From the cell containing the given text, extract its center point as (x, y) coordinate. 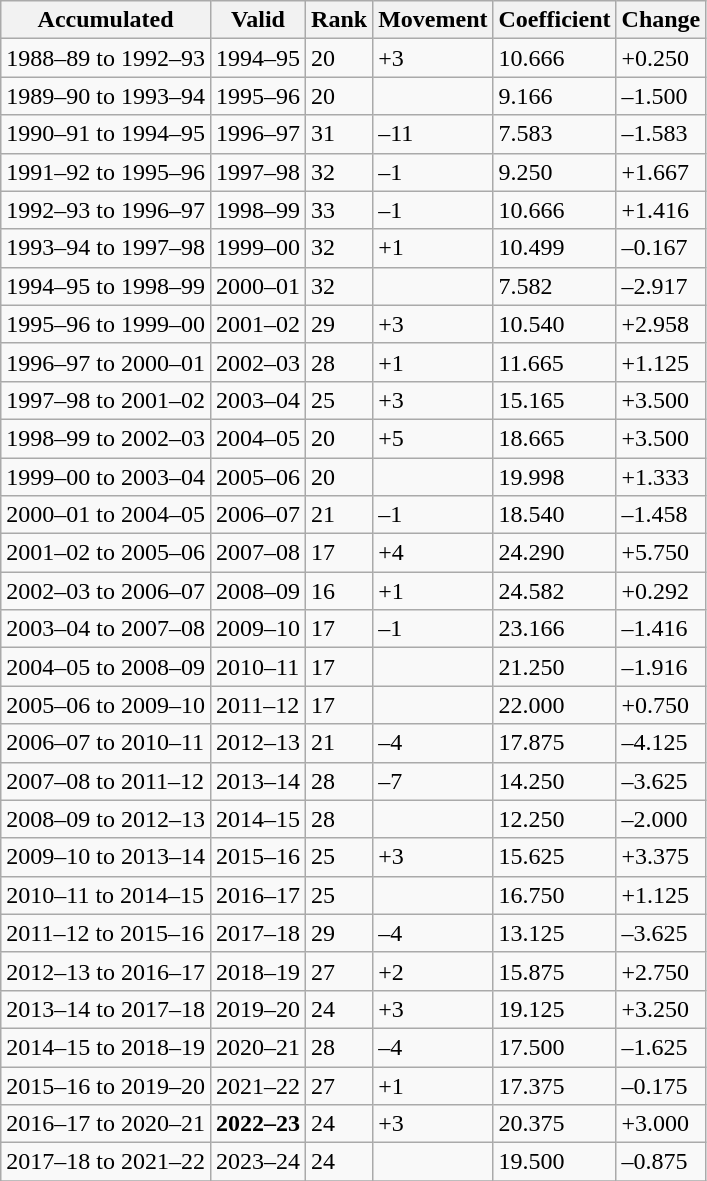
17.875 (554, 743)
1993–94 to 1997–98 (106, 248)
18.540 (554, 515)
1995–96 to 1999–00 (106, 324)
+3.250 (661, 1009)
1996–97 (258, 134)
33 (340, 210)
–2.000 (661, 819)
1992–93 to 1996–97 (106, 210)
10.499 (554, 248)
19.998 (554, 477)
2023–24 (258, 1162)
2007–08 to 2011–12 (106, 781)
2003–04 to 2007–08 (106, 629)
2017–18 to 2021–22 (106, 1162)
2012–13 to 2016–17 (106, 971)
2017–18 (258, 933)
2014–15 to 2018–19 (106, 1047)
22.000 (554, 705)
2000–01 to 2004–05 (106, 515)
1988–89 to 1992–93 (106, 58)
+5 (433, 438)
2001–02 to 2005–06 (106, 553)
2013–14 to 2017–18 (106, 1009)
–4.125 (661, 743)
16.750 (554, 895)
2010–11 (258, 667)
2018–19 (258, 971)
2010–11 to 2014–15 (106, 895)
1999–00 to 2003–04 (106, 477)
–1.500 (661, 96)
+3.000 (661, 1124)
2008–09 (258, 591)
2006–07 to 2010–11 (106, 743)
Change (661, 20)
+3.375 (661, 857)
18.665 (554, 438)
2015–16 to 2019–20 (106, 1085)
1999–00 (258, 248)
+2.958 (661, 324)
2015–16 (258, 857)
2007–08 (258, 553)
2005–06 to 2009–10 (106, 705)
24.290 (554, 553)
2019–20 (258, 1009)
+5.750 (661, 553)
+1.667 (661, 172)
–0.167 (661, 248)
2012–13 (258, 743)
2022–23 (258, 1124)
2001–02 (258, 324)
–7 (433, 781)
Accumulated (106, 20)
1989–90 to 1993–94 (106, 96)
2016–17 (258, 895)
+2 (433, 971)
1998–99 (258, 210)
21.250 (554, 667)
1997–98 to 2001–02 (106, 400)
–0.875 (661, 1162)
+0.250 (661, 58)
–1.458 (661, 515)
–2.917 (661, 286)
9.166 (554, 96)
7.583 (554, 134)
9.250 (554, 172)
2000–01 (258, 286)
24.582 (554, 591)
2011–12 to 2015–16 (106, 933)
1994–95 to 1998–99 (106, 286)
31 (340, 134)
2002–03 to 2006–07 (106, 591)
Coefficient (554, 20)
10.540 (554, 324)
–1.416 (661, 629)
17.500 (554, 1047)
Movement (433, 20)
15.165 (554, 400)
15.875 (554, 971)
16 (340, 591)
13.125 (554, 933)
–1.625 (661, 1047)
–0.175 (661, 1085)
Valid (258, 20)
15.625 (554, 857)
2009–10 (258, 629)
14.250 (554, 781)
1990–91 to 1994–95 (106, 134)
1994–95 (258, 58)
7.582 (554, 286)
2016–17 to 2020–21 (106, 1124)
1991–92 to 1995–96 (106, 172)
19.500 (554, 1162)
2004–05 (258, 438)
+1.416 (661, 210)
17.375 (554, 1085)
2004–05 to 2008–09 (106, 667)
2003–04 (258, 400)
2009–10 to 2013–14 (106, 857)
2002–03 (258, 362)
–1.916 (661, 667)
1995–96 (258, 96)
+1.333 (661, 477)
1996–97 to 2000–01 (106, 362)
2013–14 (258, 781)
2006–07 (258, 515)
2021–22 (258, 1085)
1998–99 to 2002–03 (106, 438)
2005–06 (258, 477)
Rank (340, 20)
2014–15 (258, 819)
11.665 (554, 362)
2020–21 (258, 1047)
2011–12 (258, 705)
+0.750 (661, 705)
20.375 (554, 1124)
+4 (433, 553)
19.125 (554, 1009)
23.166 (554, 629)
+2.750 (661, 971)
–11 (433, 134)
+0.292 (661, 591)
–1.583 (661, 134)
12.250 (554, 819)
2008–09 to 2012–13 (106, 819)
1997–98 (258, 172)
